Identify which cell holds the provided text, then report its [X, Y] central coordinate. 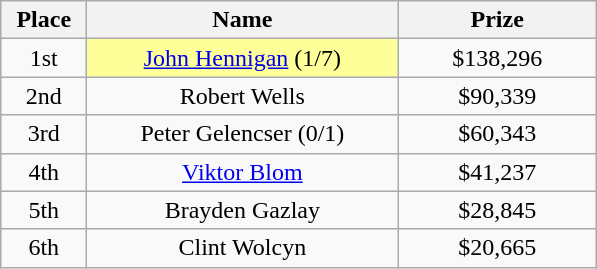
Brayden Gazlay [242, 210]
John Hennigan (1/7) [242, 58]
$90,339 [498, 96]
2nd [44, 96]
Viktor Blom [242, 172]
$28,845 [498, 210]
Prize [498, 20]
Place [44, 20]
Robert Wells [242, 96]
$41,237 [498, 172]
Clint Wolcyn [242, 248]
3rd [44, 134]
Peter Gelencser (0/1) [242, 134]
4th [44, 172]
$60,343 [498, 134]
6th [44, 248]
1st [44, 58]
5th [44, 210]
Name [242, 20]
$20,665 [498, 248]
$138,296 [498, 58]
